Pinpoint the cell where the given text exists, returning its (X, Y) midpoint coordinate. 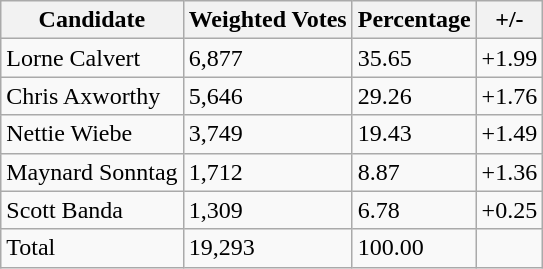
+1.36 (510, 172)
Maynard Sonntag (92, 172)
29.26 (414, 96)
1,309 (268, 210)
8.87 (414, 172)
Lorne Calvert (92, 58)
1,712 (268, 172)
35.65 (414, 58)
6,877 (268, 58)
+/- (510, 20)
6.78 (414, 210)
3,749 (268, 134)
Scott Banda (92, 210)
100.00 (414, 248)
+1.76 (510, 96)
Weighted Votes (268, 20)
Nettie Wiebe (92, 134)
+1.99 (510, 58)
Candidate (92, 20)
+0.25 (510, 210)
19,293 (268, 248)
Percentage (414, 20)
+1.49 (510, 134)
Chris Axworthy (92, 96)
5,646 (268, 96)
19.43 (414, 134)
Total (92, 248)
